Return (x, y) of the center of cell containing provided text 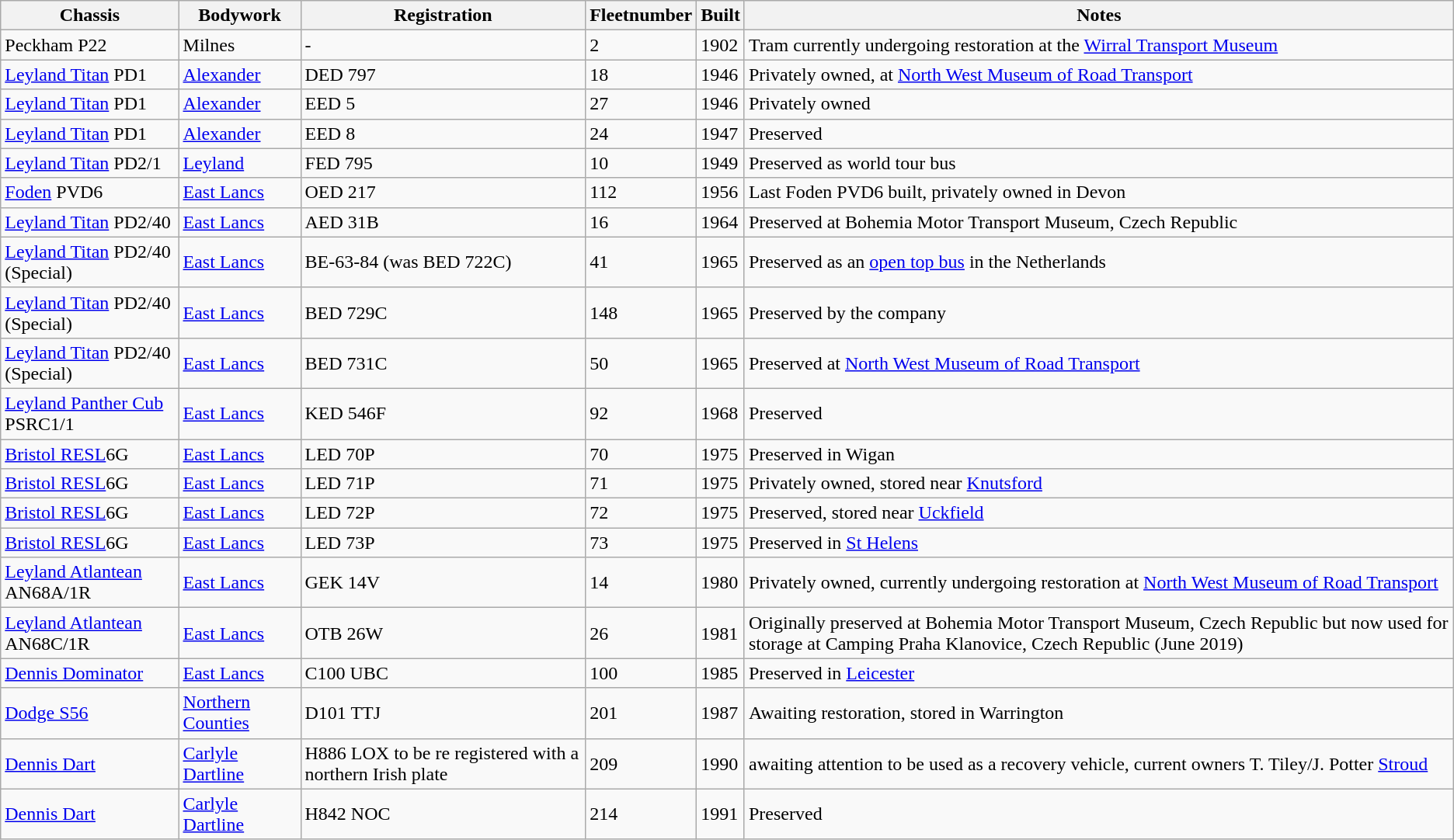
1902 (721, 45)
BED 731C (443, 363)
Awaiting restoration, stored in Warrington (1098, 713)
Leyland (239, 163)
GEK 14V (443, 582)
Preserved in Leicester (1098, 673)
209 (642, 764)
OTB 26W (443, 633)
Registration (443, 16)
1949 (721, 163)
DED 797 (443, 75)
LED 71P (443, 484)
10 (642, 163)
Preserved at North West Museum of Road Transport (1098, 363)
LED 70P (443, 454)
FED 795 (443, 163)
Built (721, 16)
Preserved as an open top bus in the Netherlands (1098, 262)
Preserved in Wigan (1098, 454)
BE-63-84 (was BED 722C) (443, 262)
26 (642, 633)
EED 5 (443, 104)
1956 (721, 193)
H886 LOX to be re registered with a northern Irish plate (443, 764)
LED 73P (443, 543)
- (443, 45)
2 (642, 45)
100 (642, 673)
1985 (721, 673)
Preserved, stored near Uckfield (1098, 513)
AED 31B (443, 222)
Foden PVD6 (90, 193)
Peckham P22 (90, 45)
BED 729C (443, 312)
Preserved in St Helens (1098, 543)
Leyland Panther Cub PSRC1/1 (90, 413)
Dodge S56 (90, 713)
1991 (721, 814)
Leyland Atlantean AN68A/1R (90, 582)
214 (642, 814)
1987 (721, 713)
Dennis Dominator (90, 673)
72 (642, 513)
Preserved at Bohemia Motor Transport Museum, Czech Republic (1098, 222)
50 (642, 363)
H842 NOC (443, 814)
1947 (721, 134)
112 (642, 193)
148 (642, 312)
41 (642, 262)
Preserved by the company (1098, 312)
1981 (721, 633)
16 (642, 222)
Tram currently undergoing restoration at the Wirral Transport Museum (1098, 45)
Chassis (90, 16)
Notes (1098, 16)
Leyland Atlantean AN68C/1R (90, 633)
OED 217 (443, 193)
201 (642, 713)
Milnes (239, 45)
KED 546F (443, 413)
Bodywork (239, 16)
14 (642, 582)
Privately owned, at North West Museum of Road Transport (1098, 75)
1968 (721, 413)
Preserved as world tour bus (1098, 163)
Northern Counties (239, 713)
C100 UBC (443, 673)
18 (642, 75)
Privately owned (1098, 104)
71 (642, 484)
1964 (721, 222)
Fleetnumber (642, 16)
LED 72P (443, 513)
24 (642, 134)
27 (642, 104)
Leyland Titan PD2/1 (90, 163)
Last Foden PVD6 built, privately owned in Devon (1098, 193)
1990 (721, 764)
70 (642, 454)
73 (642, 543)
Privately owned, currently undergoing restoration at North West Museum of Road Transport (1098, 582)
awaiting attention to be used as a recovery vehicle, current owners T. Tiley/J. Potter Stroud (1098, 764)
Leyland Titan PD2/40 (90, 222)
92 (642, 413)
EED 8 (443, 134)
Privately owned, stored near Knutsford (1098, 484)
D101 TTJ (443, 713)
1980 (721, 582)
